Return the [X, Y] coordinate for the center point of the cell that contains the specified text.  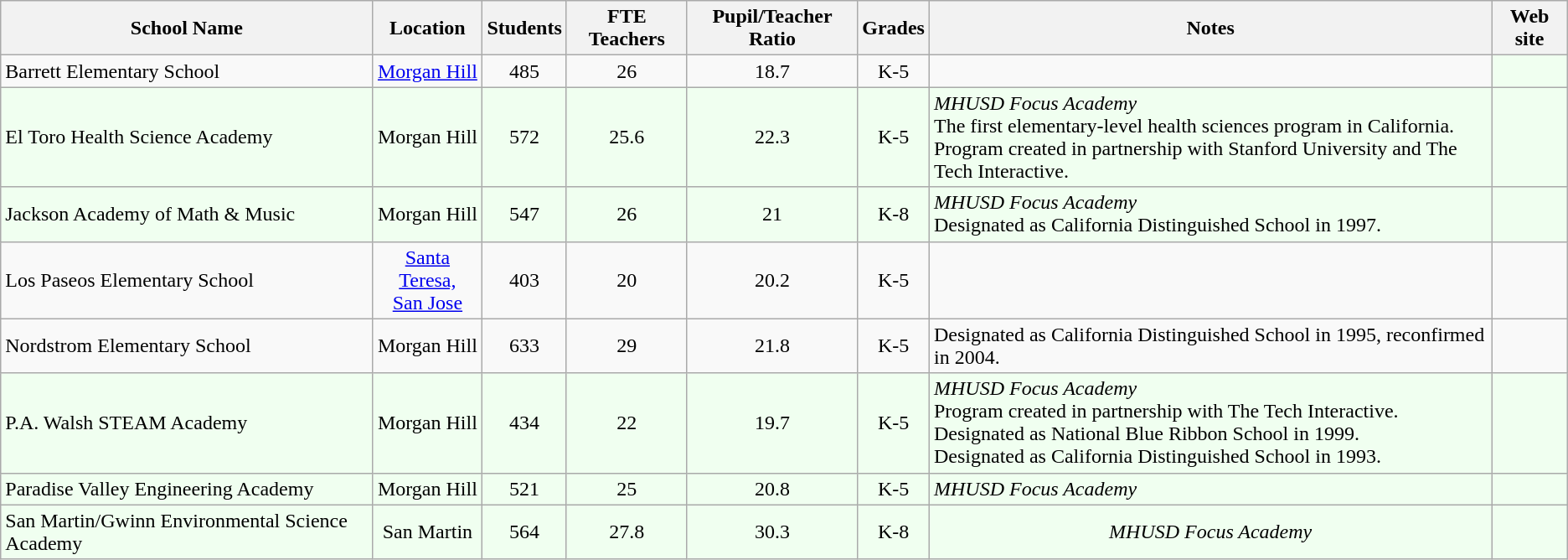
434 [524, 423]
572 [524, 137]
Barrett Elementary School [187, 71]
Los Paseos Elementary School [187, 280]
20.8 [772, 489]
P.A. Walsh STEAM Academy [187, 423]
Students [524, 29]
564 [524, 531]
19.7 [772, 423]
San Martin [427, 531]
521 [524, 489]
Pupil/Teacher Ratio [772, 29]
Grades [894, 29]
18.7 [772, 71]
20 [627, 280]
Notes [1210, 29]
547 [524, 215]
Paradise Valley Engineering Academy [187, 489]
22 [627, 423]
633 [524, 345]
20.2 [772, 280]
FTE Teachers [627, 29]
Designated as California Distinguished School in 1995, reconfirmed in 2004. [1210, 345]
29 [627, 345]
Nordstrom Elementary School [187, 345]
21 [772, 215]
25 [627, 489]
403 [524, 280]
485 [524, 71]
Location [427, 29]
22.3 [772, 137]
30.3 [772, 531]
27.8 [627, 531]
Web site [1529, 29]
San Martin/Gwinn Environmental Science Academy [187, 531]
School Name [187, 29]
Santa Teresa,San Jose [427, 280]
MHUSD Focus AcademyDesignated as California Distinguished School in 1997. [1210, 215]
21.8 [772, 345]
El Toro Health Science Academy [187, 137]
Jackson Academy of Math & Music [187, 215]
25.6 [627, 137]
